Capture the cell that displays the provided text and extract its [X, Y] central coordinate. 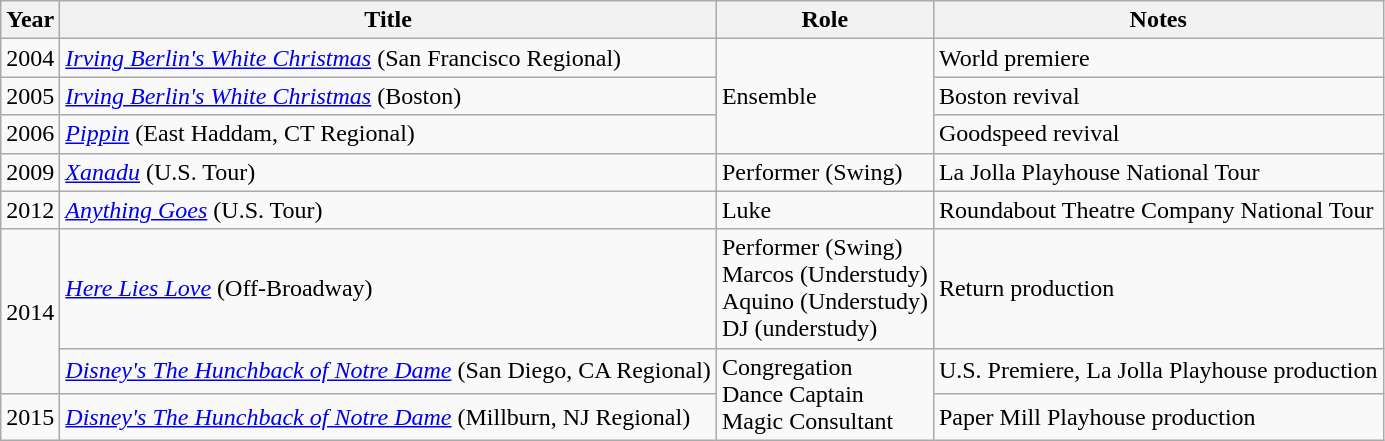
Notes [1158, 20]
Disney's The Hunchback of Notre Dame (Millburn, NJ Regional) [388, 417]
2014 [30, 312]
Anything Goes (U.S. Tour) [388, 210]
Performer (Swing) [824, 172]
Performer (Swing)Marcos (Understudy)Aquino (Understudy)DJ (understudy) [824, 288]
Title [388, 20]
2005 [30, 96]
Return production [1158, 288]
La Jolla Playhouse National Tour [1158, 172]
Role [824, 20]
Disney's The Hunchback of Notre Dame (San Diego, CA Regional) [388, 371]
U.S. Premiere, La Jolla Playhouse production [1158, 371]
Irving Berlin's White Christmas (San Francisco Regional) [388, 58]
Goodspeed revival [1158, 134]
Here Lies Love (Off-Broadway) [388, 288]
Paper Mill Playhouse production [1158, 417]
Pippin (East Haddam, CT Regional) [388, 134]
2006 [30, 134]
2004 [30, 58]
Xanadu (U.S. Tour) [388, 172]
2012 [30, 210]
Luke [824, 210]
Year [30, 20]
Ensemble [824, 96]
World premiere [1158, 58]
Irving Berlin's White Christmas (Boston) [388, 96]
Roundabout Theatre Company National Tour [1158, 210]
CongregationDance CaptainMagic Consultant [824, 394]
2015 [30, 417]
Boston revival [1158, 96]
2009 [30, 172]
